Search for the cell housing the specified text and yield its [x, y] center coordinate. 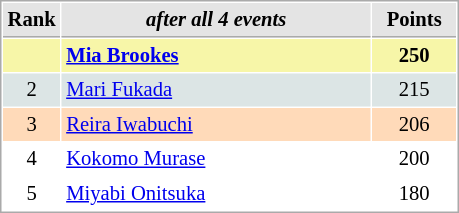
Mia Brookes [216, 56]
215 [414, 90]
Rank [32, 20]
after all 4 events [216, 20]
Kokomo Murase [216, 158]
2 [32, 90]
200 [414, 158]
5 [32, 194]
Miyabi Onitsuka [216, 194]
206 [414, 124]
180 [414, 194]
3 [32, 124]
4 [32, 158]
Points [414, 20]
250 [414, 56]
Reira Iwabuchi [216, 124]
Mari Fukada [216, 90]
